Find where the given text appears and provide that cell's center as (x, y) coordinate. 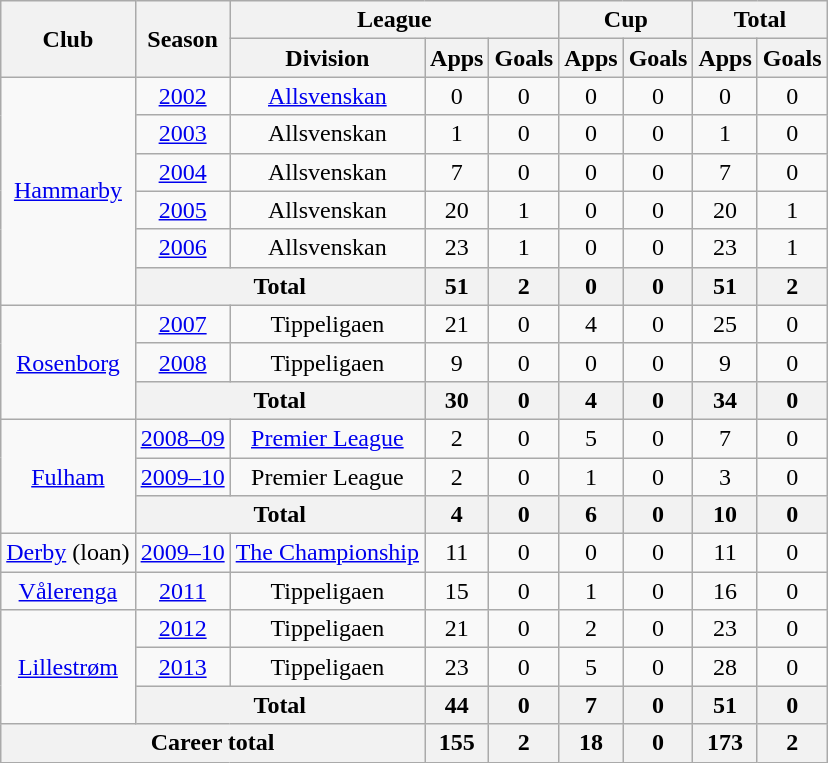
Fulham (68, 476)
Rosenborg (68, 362)
6 (591, 515)
2011 (182, 591)
2013 (182, 667)
2008 (182, 362)
Derby (loan) (68, 553)
Lillestrøm (68, 667)
Cup (626, 20)
Career total (213, 743)
15 (457, 591)
Season (182, 39)
The Championship (327, 553)
Club (68, 39)
2005 (182, 210)
28 (725, 667)
18 (591, 743)
3 (725, 477)
League (394, 20)
2008–09 (182, 438)
25 (725, 324)
155 (457, 743)
2004 (182, 172)
2007 (182, 324)
2002 (182, 96)
30 (457, 400)
10 (725, 515)
173 (725, 743)
Division (327, 58)
34 (725, 400)
Vålerenga (68, 591)
44 (457, 705)
16 (725, 591)
2006 (182, 248)
Hammarby (68, 191)
2003 (182, 134)
2012 (182, 629)
